Pinpoint the cell where the given text exists, returning its (x, y) midpoint coordinate. 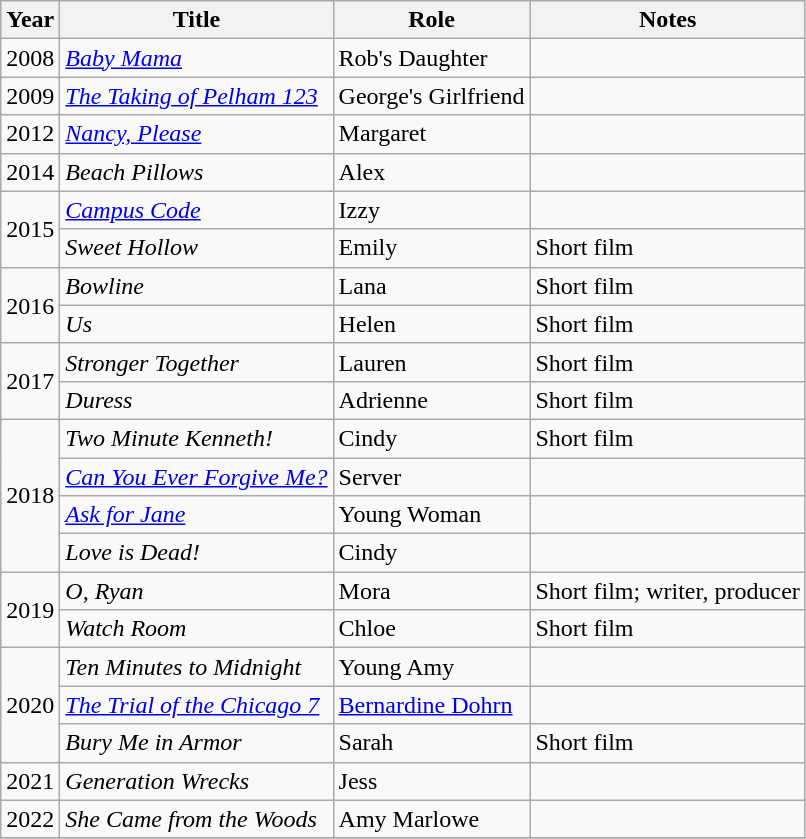
Campus Code (196, 210)
Emily (432, 248)
Duress (196, 400)
Chloe (432, 629)
Bowline (196, 286)
Adrienne (432, 400)
Role (432, 20)
2012 (30, 134)
2017 (30, 381)
The Trial of the Chicago 7 (196, 705)
Year (30, 20)
Sweet Hollow (196, 248)
2018 (30, 495)
Short film; writer, producer (668, 591)
Server (432, 477)
The Taking of Pelham 123 (196, 96)
Us (196, 324)
2019 (30, 610)
Young Amy (432, 667)
Love is Dead! (196, 553)
Margaret (432, 134)
Izzy (432, 210)
Stronger Together (196, 362)
Sarah (432, 743)
2022 (30, 819)
2014 (30, 172)
Mora (432, 591)
2008 (30, 58)
Jess (432, 781)
2020 (30, 705)
Beach Pillows (196, 172)
George's Girlfriend (432, 96)
Generation Wrecks (196, 781)
Title (196, 20)
2015 (30, 229)
Young Woman (432, 515)
Lauren (432, 362)
Lana (432, 286)
Two Minute Kenneth! (196, 438)
Ten Minutes to Midnight (196, 667)
2021 (30, 781)
Bernardine Dohrn (432, 705)
Amy Marlowe (432, 819)
2016 (30, 305)
O, Ryan (196, 591)
She Came from the Woods (196, 819)
2009 (30, 96)
Ask for Jane (196, 515)
Helen (432, 324)
Alex (432, 172)
Watch Room (196, 629)
Nancy, Please (196, 134)
Baby Mama (196, 58)
Rob's Daughter (432, 58)
Can You Ever Forgive Me? (196, 477)
Notes (668, 20)
Bury Me in Armor (196, 743)
